Provide the (x, y) coordinate of the cell's center where the given text is located.  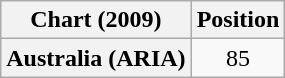
Position (238, 20)
Australia (ARIA) (96, 58)
85 (238, 58)
Chart (2009) (96, 20)
